Detect which cell encompasses the target text, then output its [X, Y] center coordinate. 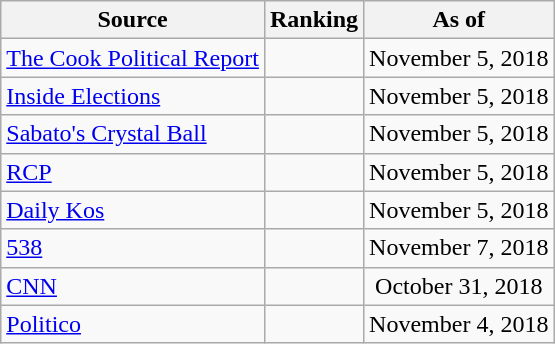
CNN [133, 286]
Ranking [314, 20]
Inside Elections [133, 96]
November 7, 2018 [459, 248]
Politico [133, 324]
October 31, 2018 [459, 286]
Source [133, 20]
The Cook Political Report [133, 58]
538 [133, 248]
November 4, 2018 [459, 324]
Daily Kos [133, 210]
RCP [133, 172]
Sabato's Crystal Ball [133, 134]
As of [459, 20]
